Determine the (x, y) coordinate at the center of the cell enclosing the given text.  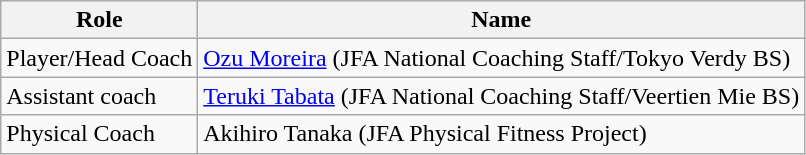
Akihiro Tanaka (JFA Physical Fitness Project) (502, 134)
Assistant coach (100, 96)
Physical Coach (100, 134)
Name (502, 20)
Role (100, 20)
Teruki Tabata (JFA National Coaching Staff/Veertien Mie BS) (502, 96)
Player/Head Coach (100, 58)
Ozu Moreira (JFA National Coaching Staff/Tokyo Verdy BS) (502, 58)
